Output the (X, Y) coordinate of the center of the cell containing the given text.  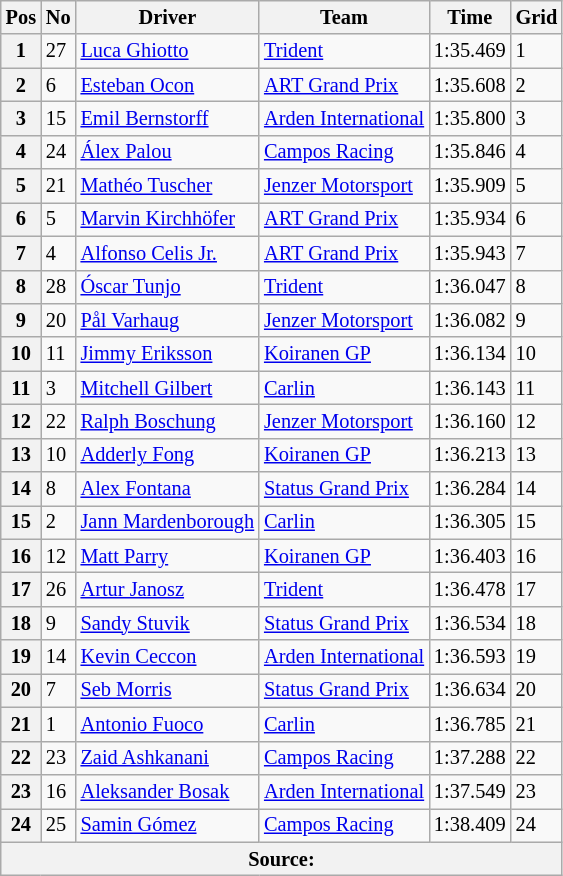
1:35.469 (470, 51)
Kevin Ceccon (168, 657)
1:36.305 (470, 522)
Emil Bernstorff (168, 118)
1:36.534 (470, 623)
1:36.284 (470, 489)
Luca Ghiotto (168, 51)
Antonio Fuoco (168, 724)
1:36.082 (470, 320)
Artur Janosz (168, 589)
Time (470, 17)
Aleksander Bosak (168, 791)
1:36.160 (470, 421)
Ralph Boschung (168, 421)
1:35.608 (470, 85)
1:36.143 (470, 388)
Jimmy Eriksson (168, 354)
26 (58, 589)
1:36.478 (470, 589)
1:37.549 (470, 791)
Team (344, 17)
1:35.800 (470, 118)
1:36.593 (470, 657)
1:35.846 (470, 152)
1:36.213 (470, 455)
Mathéo Tuscher (168, 186)
27 (58, 51)
Alfonso Celis Jr. (168, 253)
1:36.634 (470, 690)
Alex Fontana (168, 489)
Zaid Ashkanani (168, 758)
Adderly Fong (168, 455)
1:36.403 (470, 556)
1:36.047 (470, 287)
Matt Parry (168, 556)
Sandy Stuvik (168, 623)
Driver (168, 17)
1:35.909 (470, 186)
Álex Palou (168, 152)
1:37.288 (470, 758)
Marvin Kirchhöfer (168, 219)
25 (58, 825)
Grid (537, 17)
Pål Varhaug (168, 320)
1:35.943 (470, 253)
Jann Mardenborough (168, 522)
Pos (21, 17)
Samin Gómez (168, 825)
1:38.409 (470, 825)
1:36.785 (470, 724)
1:36.134 (470, 354)
Seb Morris (168, 690)
No (58, 17)
1:35.934 (470, 219)
Esteban Ocon (168, 85)
28 (58, 287)
Óscar Tunjo (168, 287)
Mitchell Gilbert (168, 388)
Source: (282, 859)
